Provide the (x, y) coordinate of the cell's center where the given text is located.  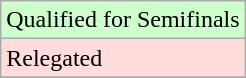
Qualified for Semifinals (123, 20)
Relegated (123, 58)
